Locate the cell with the specified text and output its (X, Y) center coordinate. 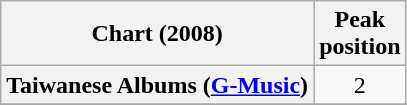
2 (360, 85)
Taiwanese Albums (G-Music) (158, 85)
Chart (2008) (158, 34)
Peakposition (360, 34)
